Return (X, Y) of the center of cell containing provided text 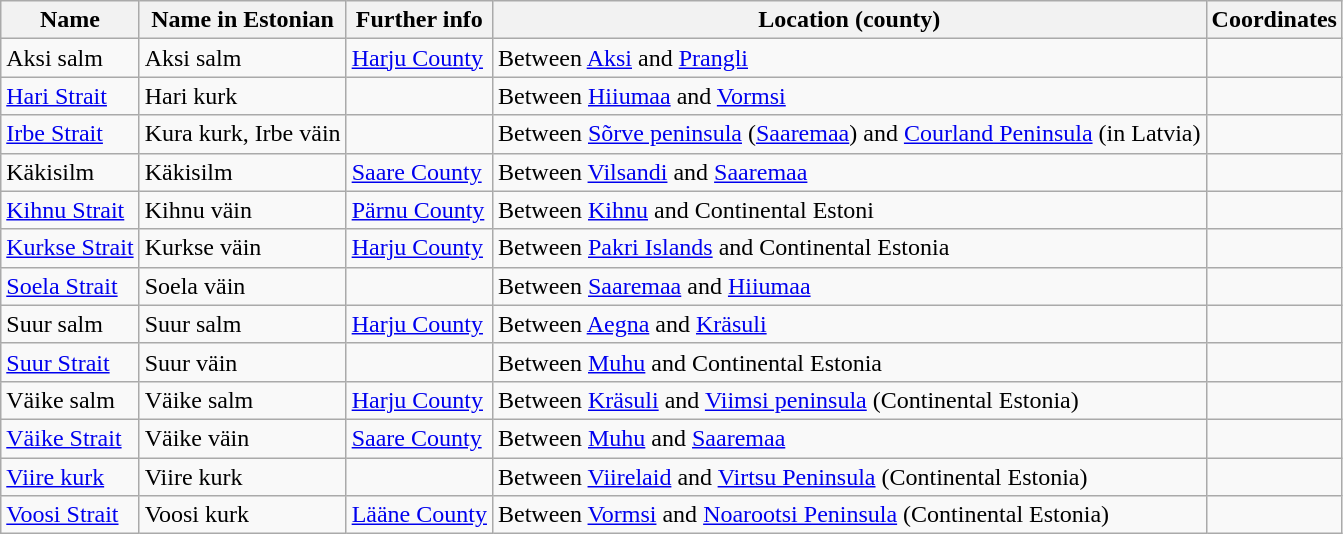
Pärnu County (419, 210)
Kurkse Strait (70, 248)
Kihnu Strait (70, 210)
Suur Strait (70, 362)
Between Viirelaid and Virtsu Peninsula (Continental Estonia) (849, 477)
Voosi kurk (242, 515)
Coordinates (1274, 20)
Further info (419, 20)
Väike Strait (70, 438)
Hari kurk (242, 96)
Between Kräsuli and Viimsi peninsula (Continental Estonia) (849, 400)
Hari Strait (70, 96)
Kura kurk, Irbe väin (242, 134)
Name (70, 20)
Väike väin (242, 438)
Between Muhu and Continental Estonia (849, 362)
Between Hiiumaa and Vormsi (849, 96)
Between Sõrve peninsula (Saaremaa) and Courland Peninsula (in Latvia) (849, 134)
Voosi Strait (70, 515)
Irbe Strait (70, 134)
Soela Strait (70, 286)
Between Pakri Islands and Continental Estonia (849, 248)
Lääne County (419, 515)
Between Saaremaa and Hiiumaa (849, 286)
Between Muhu and Saaremaa (849, 438)
Kurkse väin (242, 248)
Soela väin (242, 286)
Between Vilsandi and Saaremaa (849, 172)
Between Aksi and Prangli (849, 58)
Kihnu väin (242, 210)
Location (county) (849, 20)
Between Vormsi and Noarootsi Peninsula (Continental Estonia) (849, 515)
Suur väin (242, 362)
Between Aegna and Kräsuli (849, 324)
Between Kihnu and Continental Estoni (849, 210)
Name in Estonian (242, 20)
